Return (X, Y) of the center of cell containing provided text 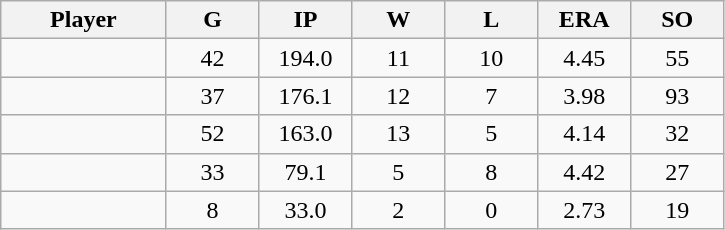
194.0 (306, 58)
G (212, 20)
12 (398, 96)
11 (398, 58)
4.14 (584, 134)
13 (398, 134)
SO (678, 20)
55 (678, 58)
ERA (584, 20)
176.1 (306, 96)
2.73 (584, 210)
27 (678, 172)
L (492, 20)
IP (306, 20)
37 (212, 96)
3.98 (584, 96)
0 (492, 210)
2 (398, 210)
19 (678, 210)
93 (678, 96)
32 (678, 134)
4.42 (584, 172)
52 (212, 134)
10 (492, 58)
163.0 (306, 134)
Player (84, 20)
33.0 (306, 210)
4.45 (584, 58)
7 (492, 96)
33 (212, 172)
79.1 (306, 172)
W (398, 20)
42 (212, 58)
